Return [X, Y] of the center of cell containing provided text 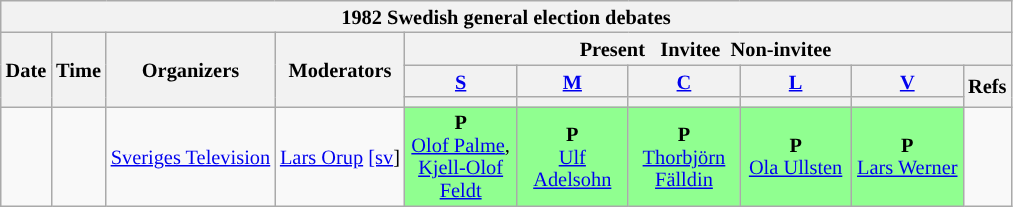
POla Ullsten [796, 156]
M [572, 81]
PThorbjörn Fälldin [684, 156]
POlof Palme, Kjell-Olof Feldt [461, 156]
Date [26, 69]
1982 Swedish general election debates [506, 16]
Moderators [340, 69]
PLars Werner [907, 156]
Sveriges Television [190, 156]
C [684, 81]
Present Invitee Non-invitee [708, 48]
Refs [987, 86]
PUlf Adelsohn [572, 156]
V [907, 81]
Lars Orup [sv] [340, 156]
Time [78, 69]
L [796, 81]
S [461, 81]
Organizers [190, 69]
